Return the [X, Y] coordinate for the center point of the cell that contains the specified text.  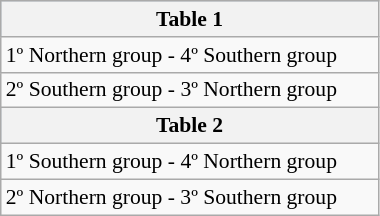
Table 2 [190, 126]
1º Southern group - 4º Northern group [190, 162]
1º Northern group - 4º Southern group [190, 55]
2º Northern group - 3º Southern group [190, 197]
Table 1 [190, 19]
2º Southern group - 3º Northern group [190, 90]
